Provide the (X, Y) coordinate of the cell's center where the given text is located.  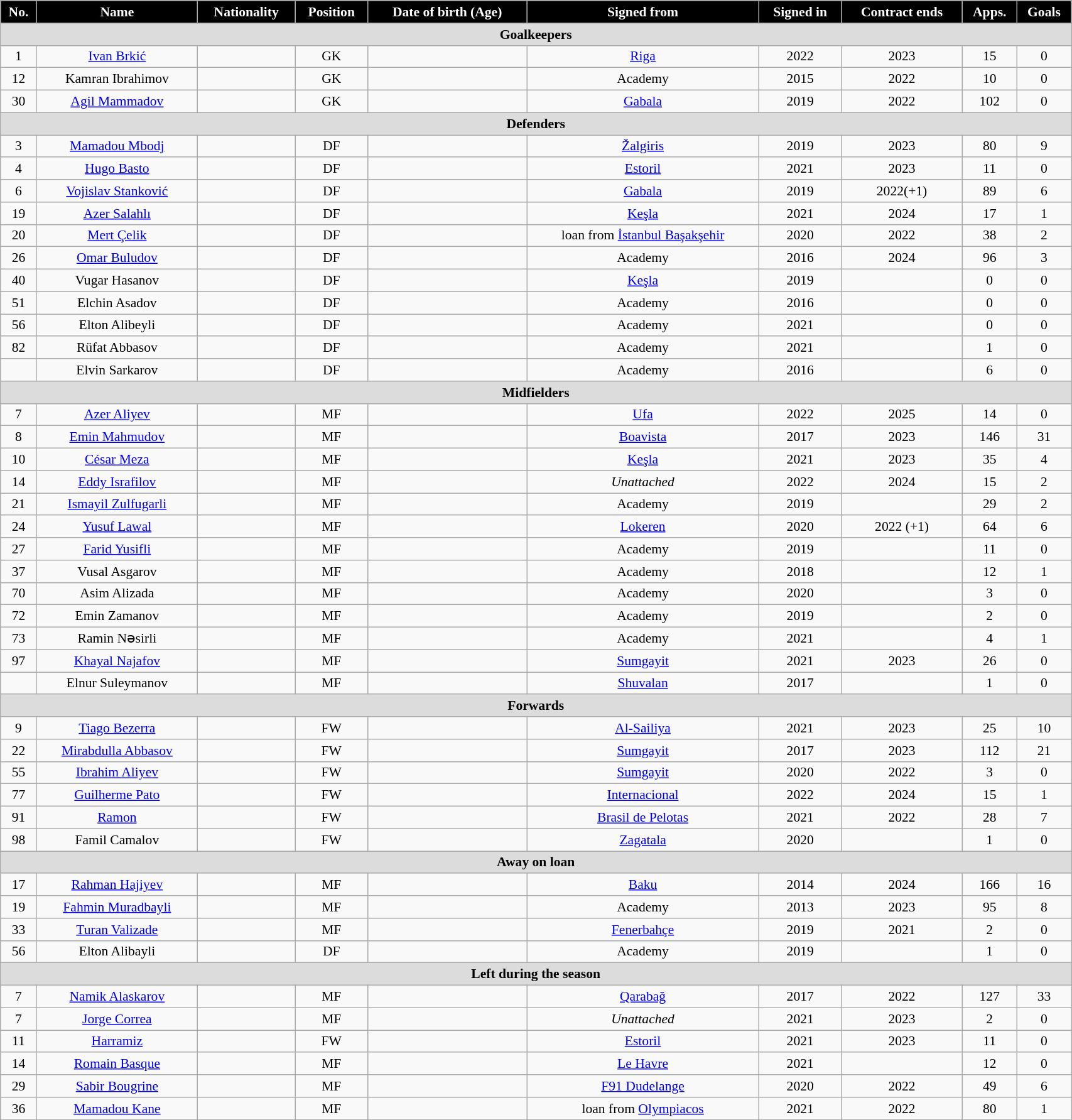
Name (117, 12)
Zagatala (643, 840)
Elvin Sarkarov (117, 370)
127 (990, 997)
Azer Salahlı (117, 214)
Elton Alibeyli (117, 325)
Khayal Najafov (117, 661)
2022(+1) (902, 191)
Azer Aliyev (117, 415)
Vusal Asgarov (117, 572)
No. (19, 12)
Sabir Bougrine (117, 1086)
2018 (800, 572)
Away on loan (536, 862)
Boavista (643, 437)
Emin Mahmudov (117, 437)
Ivan Brkić (117, 57)
Emin Zamanov (117, 616)
Le Havre (643, 1064)
2015 (800, 79)
27 (19, 549)
95 (990, 907)
Ismayil Zulfugarli (117, 504)
Al-Sailiya (643, 728)
Ufa (643, 415)
Elton Alibayli (117, 952)
Mert Çelik (117, 236)
Internacional (643, 795)
Baku (643, 885)
20 (19, 236)
35 (990, 460)
73 (19, 639)
César Meza (117, 460)
2025 (902, 415)
2022 (+1) (902, 527)
98 (19, 840)
Goalkeepers (536, 35)
112 (990, 751)
Ramin Nəsirli (117, 639)
31 (1044, 437)
102 (990, 102)
Goals (1044, 12)
2014 (800, 885)
Hugo Basto (117, 169)
49 (990, 1086)
Apps. (990, 12)
Turan Valizade (117, 930)
Vojislav Stanković (117, 191)
Defenders (536, 124)
Agil Mammadov (117, 102)
Ibrahim Aliyev (117, 773)
51 (19, 303)
55 (19, 773)
Omar Buludov (117, 258)
40 (19, 281)
Namik Alaskarov (117, 997)
Famil Camalov (117, 840)
89 (990, 191)
Elnur Suleymanov (117, 683)
36 (19, 1109)
Žalgiris (643, 146)
30 (19, 102)
Ramon (117, 818)
146 (990, 437)
166 (990, 885)
loan from Olympiacos (643, 1109)
70 (19, 594)
2013 (800, 907)
Midfielders (536, 393)
38 (990, 236)
16 (1044, 885)
22 (19, 751)
loan from İstanbul Başakşehir (643, 236)
Tiago Bezerra (117, 728)
Contract ends (902, 12)
28 (990, 818)
24 (19, 527)
37 (19, 572)
Position (332, 12)
Rahman Hajiyev (117, 885)
Yusuf Lawal (117, 527)
96 (990, 258)
Qarabağ (643, 997)
Vugar Hasanov (117, 281)
25 (990, 728)
Mirabdulla Abbasov (117, 751)
Harramiz (117, 1041)
F91 Dudelange (643, 1086)
91 (19, 818)
Shuvalan (643, 683)
Forwards (536, 706)
Farid Yusifli (117, 549)
Mamadou Kane (117, 1109)
Signed from (643, 12)
97 (19, 661)
Kamran Ibrahimov (117, 79)
Elchin Asadov (117, 303)
Fahmin Muradbayli (117, 907)
Nationality (246, 12)
82 (19, 348)
Lokeren (643, 527)
Signed in (800, 12)
Romain Basque (117, 1064)
Rüfat Abbasov (117, 348)
Left during the season (536, 974)
72 (19, 616)
Riga (643, 57)
77 (19, 795)
64 (990, 527)
Asim Alizada (117, 594)
Fenerbahçe (643, 930)
Guilherme Pato (117, 795)
Mamadou Mbodj (117, 146)
Brasil de Pelotas (643, 818)
Jorge Correa (117, 1019)
Eddy Israfilov (117, 482)
Date of birth (Age) (447, 12)
